Return (x, y) of the center of cell containing provided text 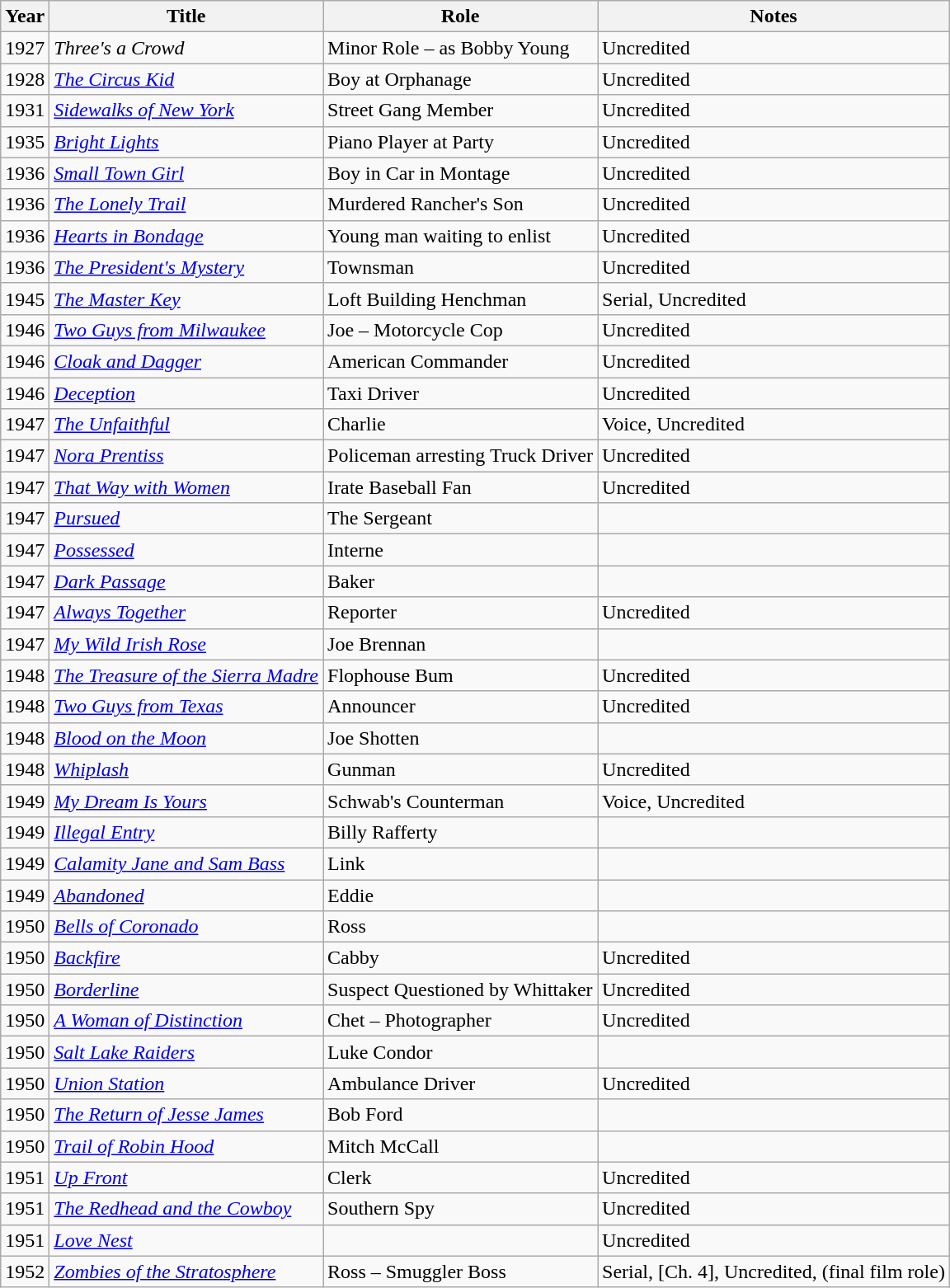
Gunman (460, 769)
Taxi Driver (460, 393)
Loft Building Henchman (460, 298)
1935 (25, 142)
1928 (25, 79)
Zombies of the Stratosphere (186, 1272)
Joe – Motorcycle Cop (460, 330)
The Master Key (186, 298)
1945 (25, 298)
Always Together (186, 613)
American Commander (460, 361)
The Return of Jesse James (186, 1115)
Minor Role – as Bobby Young (460, 48)
1952 (25, 1272)
Role (460, 16)
My Dream Is Yours (186, 801)
Union Station (186, 1084)
Billy Rafferty (460, 832)
Two Guys from Milwaukee (186, 330)
Policeman arresting Truck Driver (460, 456)
Trail of Robin Hood (186, 1146)
Ross (460, 927)
Irate Baseball Fan (460, 487)
The Unfaithful (186, 425)
Mitch McCall (460, 1146)
Blood on the Moon (186, 738)
Schwab's Counterman (460, 801)
Townsman (460, 267)
Pursued (186, 519)
Clerk (460, 1178)
Up Front (186, 1178)
Reporter (460, 613)
1931 (25, 110)
Two Guys from Texas (186, 707)
Love Nest (186, 1240)
Street Gang Member (460, 110)
Interne (460, 550)
Chet – Photographer (460, 1021)
Cabby (460, 958)
Salt Lake Raiders (186, 1052)
Serial, [Ch. 4], Uncredited, (final film role) (774, 1272)
A Woman of Distinction (186, 1021)
The Treasure of the Sierra Madre (186, 675)
Link (460, 863)
Young man waiting to enlist (460, 236)
Bright Lights (186, 142)
Hearts in Bondage (186, 236)
Joe Brennan (460, 644)
Year (25, 16)
Sidewalks of New York (186, 110)
Title (186, 16)
That Way with Women (186, 487)
Dark Passage (186, 581)
Ambulance Driver (460, 1084)
The Sergeant (460, 519)
Deception (186, 393)
Possessed (186, 550)
Whiplash (186, 769)
Notes (774, 16)
Charlie (460, 425)
Southern Spy (460, 1209)
Bells of Coronado (186, 927)
Piano Player at Party (460, 142)
Announcer (460, 707)
Small Town Girl (186, 173)
Flophouse Bum (460, 675)
Cloak and Dagger (186, 361)
Illegal Entry (186, 832)
Calamity Jane and Sam Bass (186, 863)
Serial, Uncredited (774, 298)
Borderline (186, 990)
The Redhead and the Cowboy (186, 1209)
Baker (460, 581)
The President's Mystery (186, 267)
Nora Prentiss (186, 456)
Eddie (460, 895)
Boy in Car in Montage (460, 173)
Bob Ford (460, 1115)
Joe Shotten (460, 738)
The Circus Kid (186, 79)
My Wild Irish Rose (186, 644)
Boy at Orphanage (460, 79)
Three's a Crowd (186, 48)
Luke Condor (460, 1052)
Abandoned (186, 895)
Backfire (186, 958)
Murdered Rancher's Son (460, 204)
Ross – Smuggler Boss (460, 1272)
Suspect Questioned by Whittaker (460, 990)
1927 (25, 48)
The Lonely Trail (186, 204)
